Return the [X, Y] coordinate for the center point of the cell that contains the specified text.  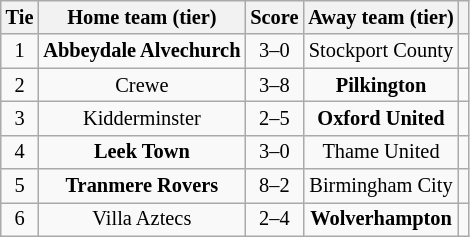
3 [20, 118]
Kidderminster [142, 118]
Thame United [380, 152]
8–2 [274, 186]
Tranmere Rovers [142, 186]
Oxford United [380, 118]
4 [20, 152]
Birmingham City [380, 186]
Abbeydale Alvechurch [142, 51]
Villa Aztecs [142, 219]
Pilkington [380, 85]
Home team (tier) [142, 17]
2 [20, 85]
6 [20, 219]
Wolverhampton [380, 219]
Tie [20, 17]
Crewe [142, 85]
1 [20, 51]
3–8 [274, 85]
2–4 [274, 219]
2–5 [274, 118]
5 [20, 186]
Score [274, 17]
Stockport County [380, 51]
Away team (tier) [380, 17]
Leek Town [142, 152]
